Provide the (X, Y) coordinate of the cell's center where the given text is located.  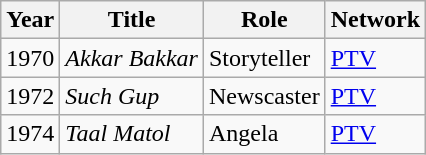
Such Gup (132, 96)
Role (264, 20)
1974 (30, 134)
Angela (264, 134)
Akkar Bakkar (132, 58)
Title (132, 20)
Newscaster (264, 96)
Storyteller (264, 58)
Network (375, 20)
1972 (30, 96)
1970 (30, 58)
Year (30, 20)
Taal Matol (132, 134)
